Return the (x, y) coordinate for the center point of the cell that contains the specified text.  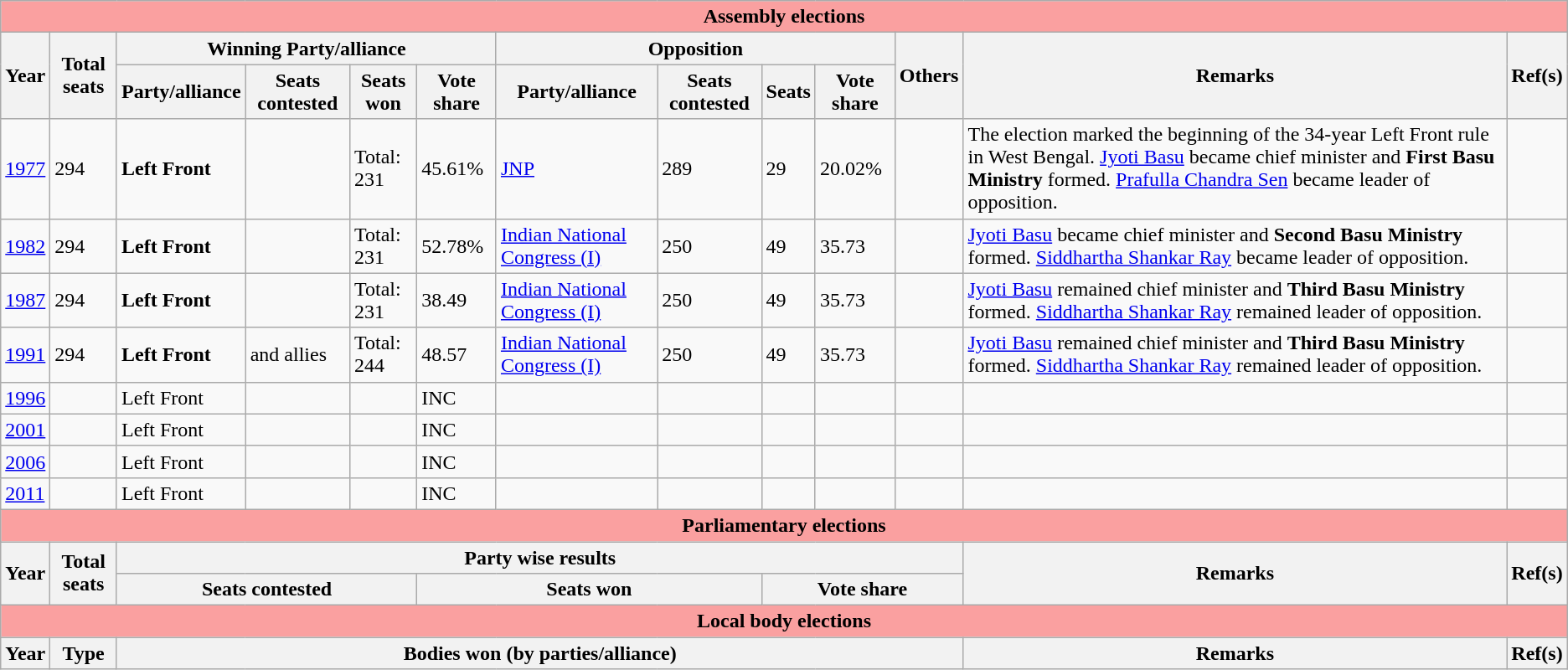
Winning Party/alliance (307, 49)
2001 (25, 430)
Party wise results (539, 557)
1987 (25, 300)
48.57 (457, 355)
38.49 (457, 300)
1977 (25, 169)
Seats (788, 92)
Jyoti Basu became chief minister and Second Basu Ministry formed. Siddhartha Shankar Ray became leader of opposition. (1235, 246)
20.02% (854, 169)
2011 (25, 493)
Bodies won (by parties/alliance) (539, 653)
Parliamentary elections (784, 525)
Others (929, 75)
JNP (576, 169)
Assembly elections (784, 17)
Opposition (695, 49)
289 (709, 169)
29 (788, 169)
1982 (25, 246)
45.61% (457, 169)
2006 (25, 461)
and allies (297, 355)
52.78% (457, 246)
Local body elections (784, 621)
Type (84, 653)
1996 (25, 398)
Total: 244 (383, 355)
1991 (25, 355)
